Extract the [x, y] coordinate from the center of the cell holding the provided text.  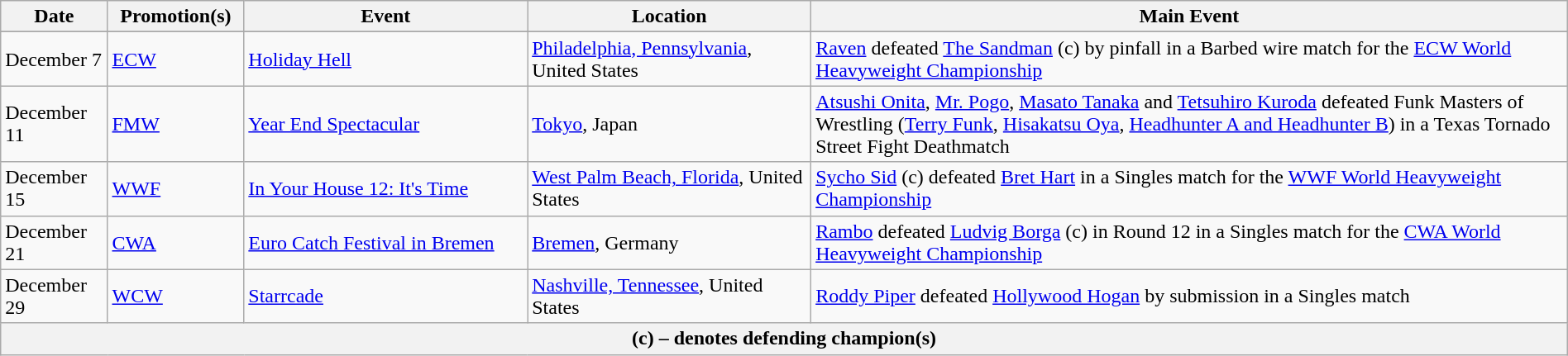
Bremen, Germany [670, 243]
Location [670, 17]
ECW [175, 59]
December 11 [55, 124]
December 15 [55, 188]
FMW [175, 124]
Nashville, Tennessee, United States [670, 296]
In Your House 12: It's Time [385, 188]
December 21 [55, 243]
Promotion(s) [175, 17]
Starrcade [385, 296]
Raven defeated The Sandman (c) by pinfall in a Barbed wire match for the ECW World Heavyweight Championship [1189, 59]
Event [385, 17]
West Palm Beach, Florida, United States [670, 188]
Holiday Hell [385, 59]
Tokyo, Japan [670, 124]
Philadelphia, Pennsylvania, United States [670, 59]
Date [55, 17]
Rambo defeated Ludvig Borga (c) in Round 12 in a Singles match for the CWA World Heavyweight Championship [1189, 243]
Euro Catch Festival in Bremen [385, 243]
Year End Spectacular [385, 124]
Sycho Sid (c) defeated Bret Hart in a Singles match for the WWF World Heavyweight Championship [1189, 188]
Roddy Piper defeated Hollywood Hogan by submission in a Singles match [1189, 296]
(c) – denotes defending champion(s) [784, 339]
CWA [175, 243]
WCW [175, 296]
December 29 [55, 296]
Main Event [1189, 17]
WWF [175, 188]
December 7 [55, 59]
